Find where the given text appears and provide that cell's center as (x, y) coordinate. 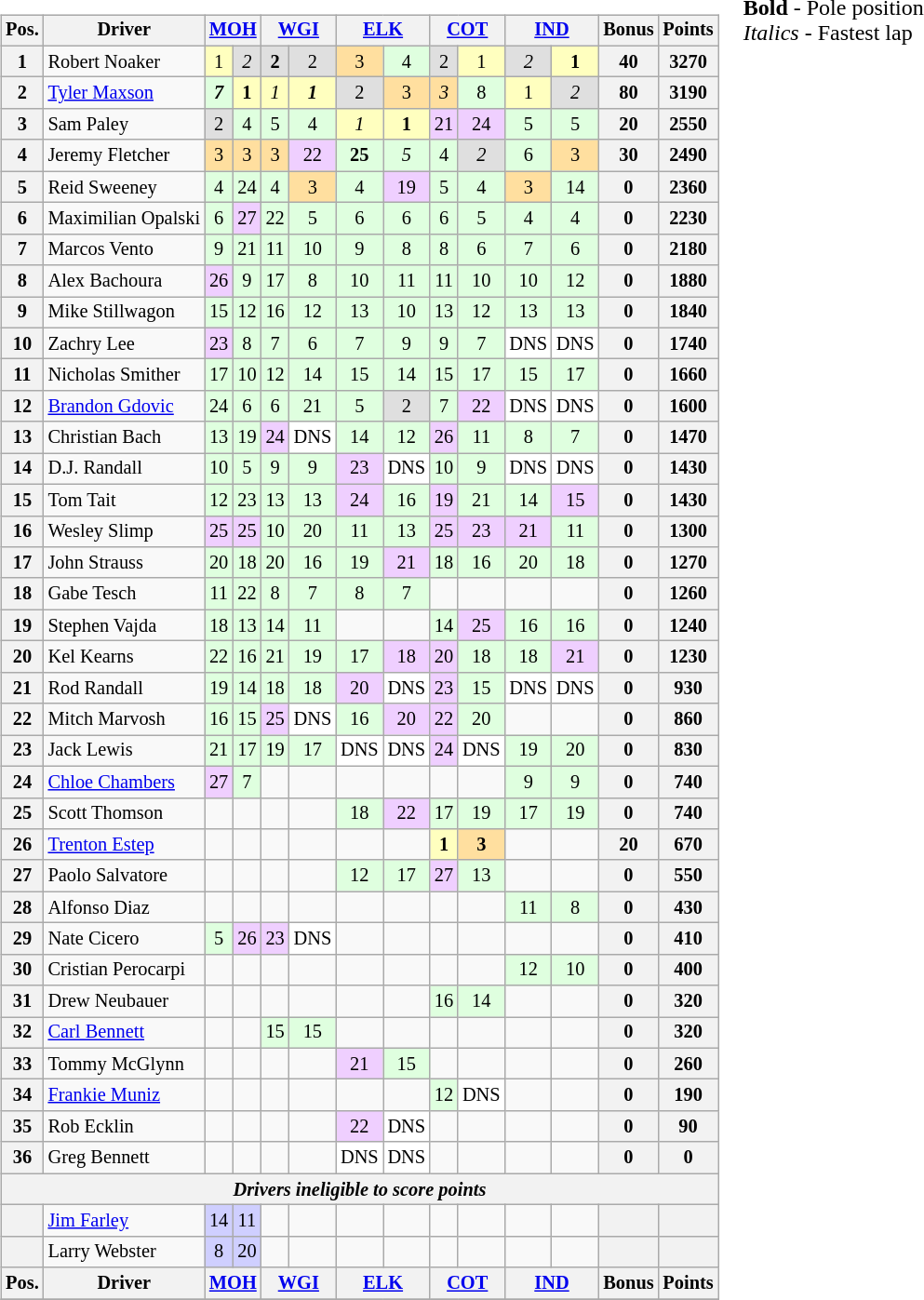
550 (689, 876)
Tyler Maxson (125, 93)
Mitch Marvosh (125, 719)
Jim Farley (125, 1221)
Nicholas Smither (125, 375)
1270 (689, 563)
670 (689, 845)
Brandon Gdovic (125, 407)
40 (628, 61)
Maximilian Opalski (125, 219)
930 (689, 688)
Jeremy Fletcher (125, 155)
31 (22, 1001)
Tom Tait (125, 500)
33 (22, 1064)
1300 (689, 531)
1660 (689, 375)
Scott Thomson (125, 813)
830 (689, 751)
1260 (689, 594)
Rob Ecklin (125, 1127)
Alex Bachoura (125, 281)
1840 (689, 313)
Greg Bennett (125, 1158)
Alfonso Diaz (125, 907)
Rod Randall (125, 688)
1240 (689, 625)
1740 (689, 343)
2490 (689, 155)
Robert Noaker (125, 61)
1880 (689, 281)
Tommy McGlynn (125, 1064)
3270 (689, 61)
400 (689, 970)
260 (689, 1064)
1600 (689, 407)
190 (689, 1095)
430 (689, 907)
29 (22, 939)
Frankie Muniz (125, 1095)
35 (22, 1127)
1470 (689, 437)
32 (22, 1033)
Marcos Vento (125, 249)
Chloe Chambers (125, 782)
Cristian Perocarpi (125, 970)
Mike Stillwagon (125, 313)
Larry Webster (125, 1252)
34 (22, 1095)
Jack Lewis (125, 751)
410 (689, 939)
1230 (689, 657)
860 (689, 719)
Carl Bennett (125, 1033)
2230 (689, 219)
John Strauss (125, 563)
Drew Neubauer (125, 1001)
3190 (689, 93)
80 (628, 93)
28 (22, 907)
2550 (689, 125)
2360 (689, 187)
Drivers ineligible to score points (359, 1189)
Paolo Salvatore (125, 876)
Reid Sweeney (125, 187)
90 (689, 1127)
Sam Paley (125, 125)
Kel Kearns (125, 657)
Stephen Vajda (125, 625)
Wesley Slimp (125, 531)
Nate Cicero (125, 939)
36 (22, 1158)
Zachry Lee (125, 343)
2180 (689, 249)
Trenton Estep (125, 845)
Christian Bach (125, 437)
D.J. Randall (125, 469)
Gabe Tesch (125, 594)
